Identify which cell holds the provided text, then report its [x, y] central coordinate. 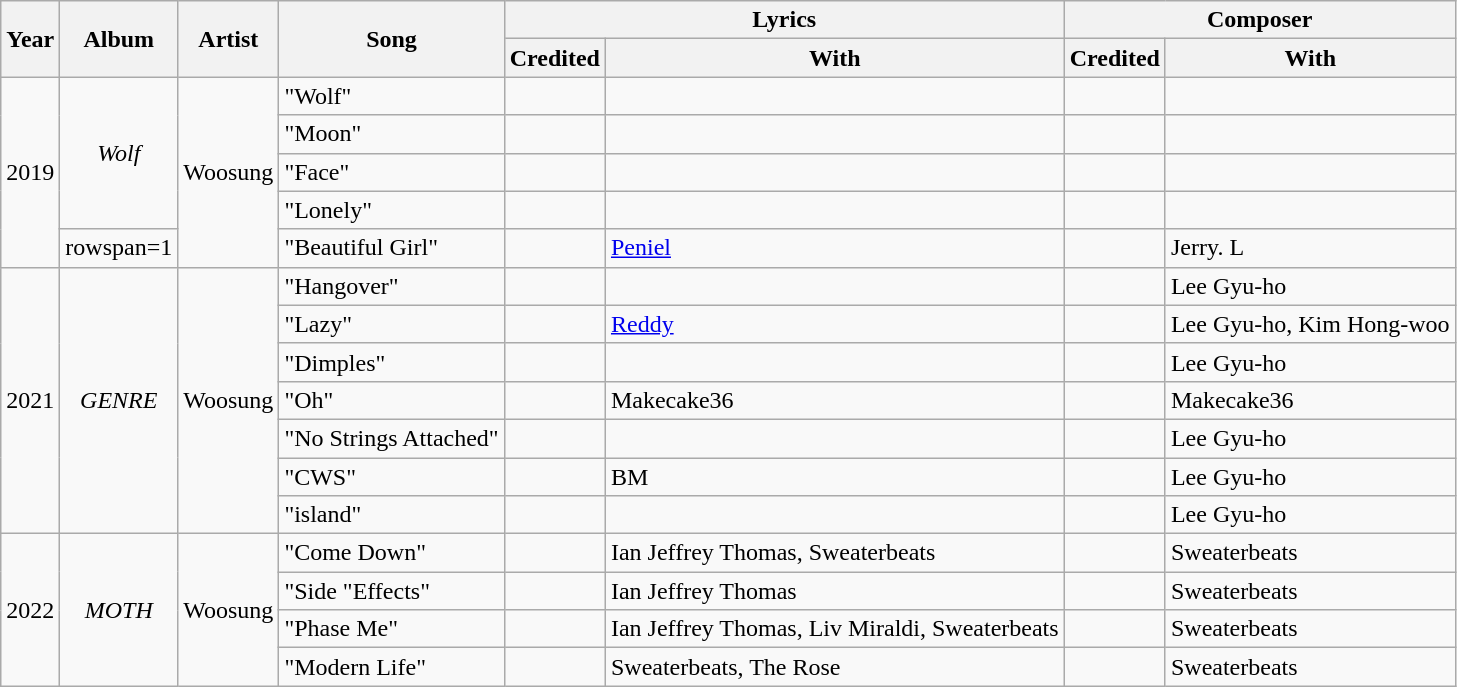
2021 [30, 400]
Sweaterbeats, The Rose [834, 667]
BM [834, 477]
MOTH [119, 610]
Song [392, 39]
Ian Jeffrey Thomas, Liv Miraldi, Sweaterbeats [834, 629]
Lee Gyu-ho, Kim Hong-woo [1310, 324]
rowspan=1 [119, 248]
"CWS" [392, 477]
"Dimples" [392, 362]
2022 [30, 610]
Composer [1260, 20]
Artist [228, 39]
2019 [30, 172]
Lyrics [784, 20]
Peniel [834, 248]
"Lazy" [392, 324]
Reddy [834, 324]
"island" [392, 515]
"Lonely" [392, 210]
Jerry. L [1310, 248]
"Side "Effects" [392, 591]
"Face" [392, 172]
GENRE [119, 400]
Ian Jeffrey Thomas [834, 591]
Wolf [119, 153]
Ian Jeffrey Thomas, Sweaterbeats [834, 553]
"Wolf" [392, 96]
"Phase Me" [392, 629]
"No Strings Attached" [392, 438]
"Hangover" [392, 286]
"Moon" [392, 134]
"Oh" [392, 400]
"Modern Life" [392, 667]
"Come Down" [392, 553]
"Beautiful Girl" [392, 248]
Album [119, 39]
Year [30, 39]
